From the cell containing the given text, extract its center point as (X, Y) coordinate. 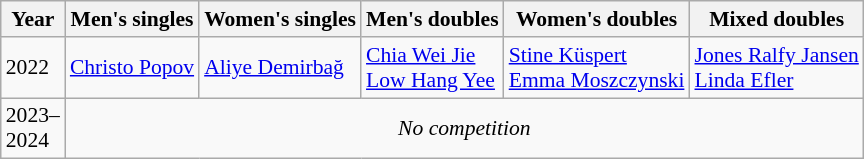
Men's singles (132, 19)
2022 (33, 68)
Men's doubles (432, 19)
Stine Küspert Emma Moszczynski (597, 68)
Aliye Demirbağ (280, 68)
Mixed doubles (776, 19)
2023–2024 (33, 128)
Women's singles (280, 19)
Chia Wei Jie Low Hang Yee (432, 68)
Women's doubles (597, 19)
No competition (464, 128)
Jones Ralfy Jansen Linda Efler (776, 68)
Christo Popov (132, 68)
Year (33, 19)
